Determine the [x, y] coordinate at the center of the cell enclosing the given text.  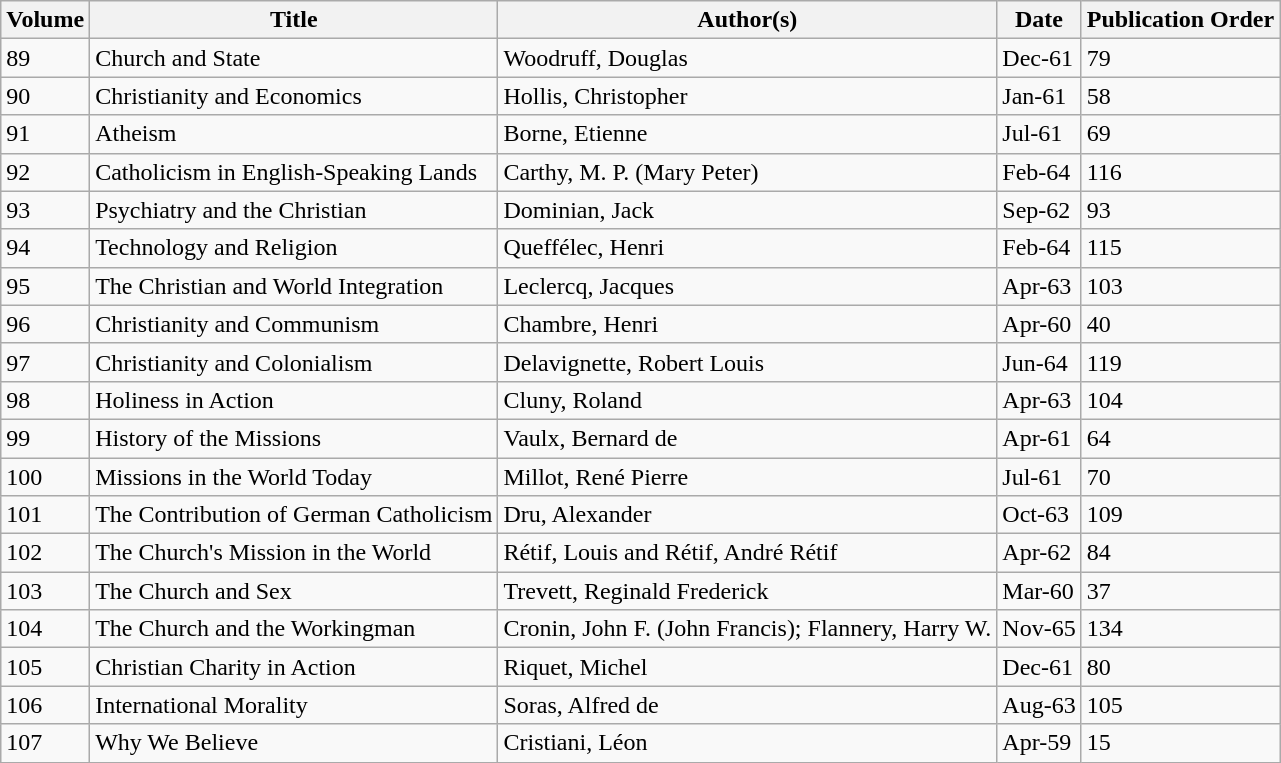
70 [1180, 477]
115 [1180, 248]
Leclercq, Jacques [748, 286]
Sep-62 [1039, 210]
International Morality [294, 705]
Catholicism in English-Speaking Lands [294, 172]
The Church and the Workingman [294, 629]
Apr-62 [1039, 553]
History of the Missions [294, 438]
Apr-59 [1039, 743]
Atheism [294, 134]
94 [46, 248]
Millot, René Pierre [748, 477]
58 [1180, 96]
Borne, Etienne [748, 134]
Volume [46, 20]
Hollis, Christopher [748, 96]
90 [46, 96]
Christianity and Economics [294, 96]
69 [1180, 134]
99 [46, 438]
Soras, Alfred de [748, 705]
107 [46, 743]
The Contribution of German Catholicism [294, 515]
64 [1180, 438]
Aug-63 [1039, 705]
Psychiatry and the Christian [294, 210]
Technology and Religion [294, 248]
95 [46, 286]
80 [1180, 667]
Date [1039, 20]
Vaulx, Bernard de [748, 438]
134 [1180, 629]
Dominian, Jack [748, 210]
109 [1180, 515]
Dru, Alexander [748, 515]
101 [46, 515]
15 [1180, 743]
Mar-60 [1039, 591]
Christian Charity in Action [294, 667]
Christianity and Colonialism [294, 362]
106 [46, 705]
Oct-63 [1039, 515]
Christianity and Communism [294, 324]
Publication Order [1180, 20]
Delavignette, Robert Louis [748, 362]
84 [1180, 553]
92 [46, 172]
Apr-60 [1039, 324]
79 [1180, 58]
Rétif, Louis and Rétif, André Rétif [748, 553]
Jun-64 [1039, 362]
Cristiani, Léon [748, 743]
89 [46, 58]
Trevett, Reginald Frederick [748, 591]
Woodruff, Douglas [748, 58]
Why We Believe [294, 743]
The Christian and World Integration [294, 286]
100 [46, 477]
Carthy, M. P. (Mary Peter) [748, 172]
116 [1180, 172]
Cluny, Roland [748, 400]
The Church and Sex [294, 591]
Chambre, Henri [748, 324]
40 [1180, 324]
37 [1180, 591]
Missions in the World Today [294, 477]
96 [46, 324]
Holiness in Action [294, 400]
Cronin, John F. (John Francis); Flannery, Harry W. [748, 629]
Queffélec, Henri [748, 248]
Nov-65 [1039, 629]
91 [46, 134]
Apr-61 [1039, 438]
Author(s) [748, 20]
Riquet, Michel [748, 667]
98 [46, 400]
Jan-61 [1039, 96]
119 [1180, 362]
102 [46, 553]
Title [294, 20]
97 [46, 362]
Church and State [294, 58]
The Church's Mission in the World [294, 553]
